Pinpoint the cell where the given text exists, returning its (x, y) midpoint coordinate. 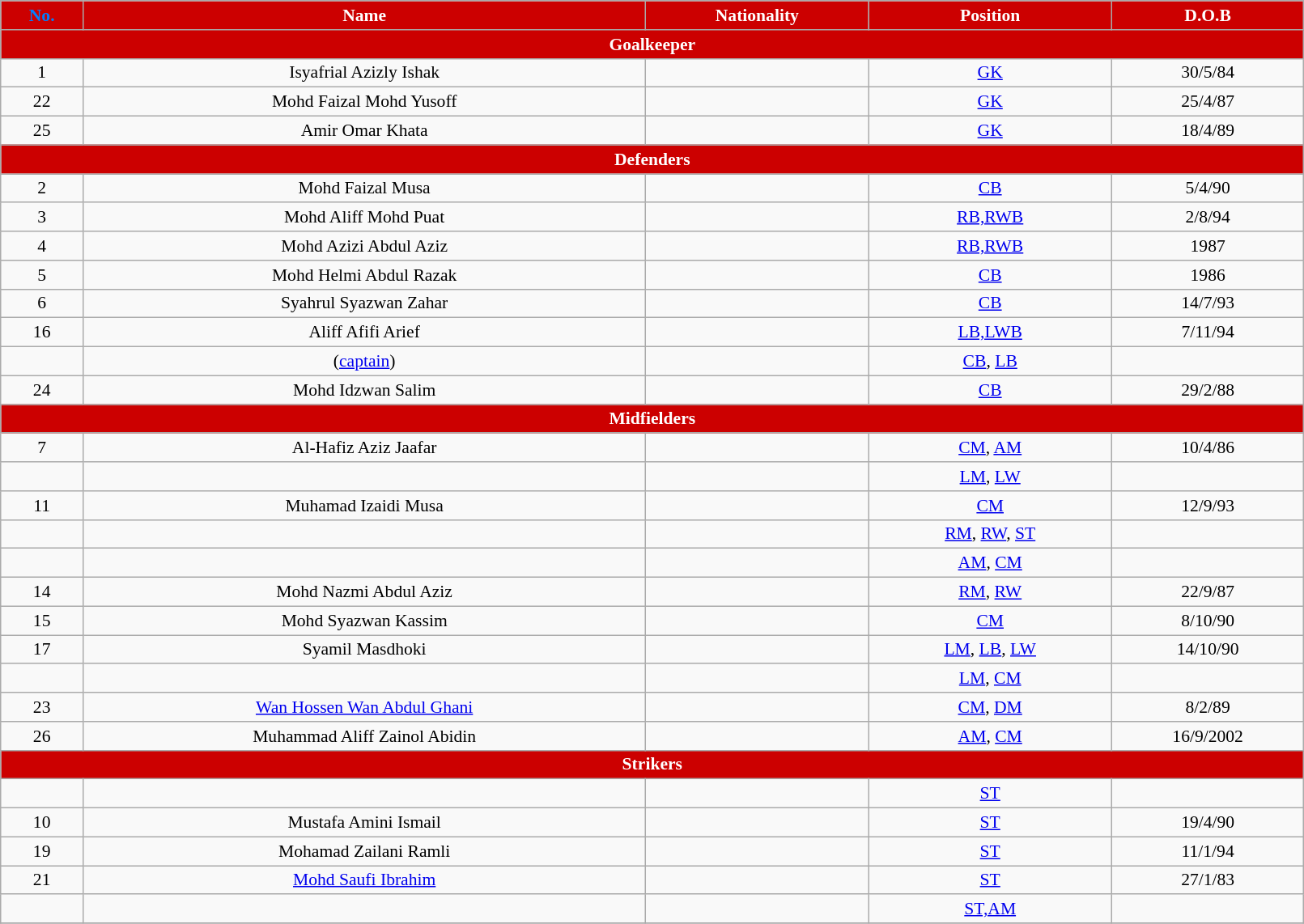
LM, CM (990, 679)
Mohd Syazwan Kassim (364, 621)
29/2/88 (1208, 390)
Midfielders (652, 419)
Mustafa Amini Ismail (364, 823)
15 (42, 621)
Syahrul Syazwan Zahar (364, 303)
Name (364, 15)
25/4/87 (1208, 102)
16 (42, 333)
RM, RW (990, 592)
8/2/89 (1208, 707)
Mohd Helmi Abdul Razak (364, 275)
CM, AM (990, 448)
10 (42, 823)
14 (42, 592)
LM, LW (990, 477)
Mohd Idzwan Salim (364, 390)
LM, LB, LW (990, 650)
LB,LWB (990, 333)
Strikers (652, 765)
7/11/94 (1208, 333)
11/1/94 (1208, 851)
1986 (1208, 275)
3 (42, 218)
11 (42, 506)
Mohd Azizi Abdul Aziz (364, 246)
4 (42, 246)
1 (42, 73)
23 (42, 707)
22/9/87 (1208, 592)
30/5/84 (1208, 73)
Mohamad Zailani Ramli (364, 851)
Syamil Masdhoki (364, 650)
Wan Hossen Wan Abdul Ghani (364, 707)
ST,AM (990, 909)
Goalkeeper (652, 45)
21 (42, 880)
No. (42, 15)
Mohd Faizal Mohd Yusoff (364, 102)
22 (42, 102)
12/9/93 (1208, 506)
Defenders (652, 159)
Aliff Afifi Arief (364, 333)
27/1/83 (1208, 880)
7 (42, 448)
19/4/90 (1208, 823)
Nationality (758, 15)
2 (42, 189)
RM, RW, ST (990, 534)
5/4/90 (1208, 189)
(captain) (364, 362)
Amir Omar Khata (364, 131)
1987 (1208, 246)
Mohd Nazmi Abdul Aziz (364, 592)
Muhamad Izaidi Musa (364, 506)
Mohd Faizal Musa (364, 189)
Mohd Saufi Ibrahim (364, 880)
8/10/90 (1208, 621)
Isyafrial Azizly Ishak (364, 73)
D.O.B (1208, 15)
14/10/90 (1208, 650)
2/8/94 (1208, 218)
6 (42, 303)
Al-Hafiz Aziz Jaafar (364, 448)
19 (42, 851)
18/4/89 (1208, 131)
Mohd Aliff Mohd Puat (364, 218)
10/4/86 (1208, 448)
16/9/2002 (1208, 736)
24 (42, 390)
26 (42, 736)
Position (990, 15)
CM, DM (990, 707)
Muhammad Aliff Zainol Abidin (364, 736)
14/7/93 (1208, 303)
25 (42, 131)
5 (42, 275)
17 (42, 650)
CB, LB (990, 362)
